For the text-containing cell, return its midpoint in (x, y) coordinate format. 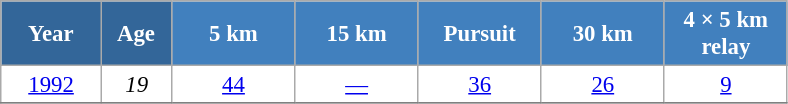
Pursuit (480, 34)
1992 (52, 85)
— (356, 85)
5 km (234, 34)
26 (602, 85)
4 × 5 km relay (726, 34)
Year (52, 34)
44 (234, 85)
9 (726, 85)
Age (136, 34)
36 (480, 85)
30 km (602, 34)
15 km (356, 34)
19 (136, 85)
